Identify which cell holds the provided text, then report its [X, Y] central coordinate. 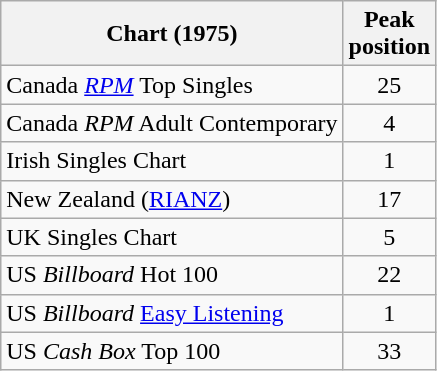
US Billboard Easy Listening [172, 313]
UK Singles Chart [172, 237]
Irish Singles Chart [172, 161]
Peakposition [389, 34]
22 [389, 275]
5 [389, 237]
4 [389, 123]
New Zealand (RIANZ) [172, 199]
25 [389, 85]
Canada RPM Adult Contemporary [172, 123]
US Billboard Hot 100 [172, 275]
Chart (1975) [172, 34]
US Cash Box Top 100 [172, 351]
Canada RPM Top Singles [172, 85]
17 [389, 199]
33 [389, 351]
